Detect which cell encompasses the target text, then output its (x, y) center coordinate. 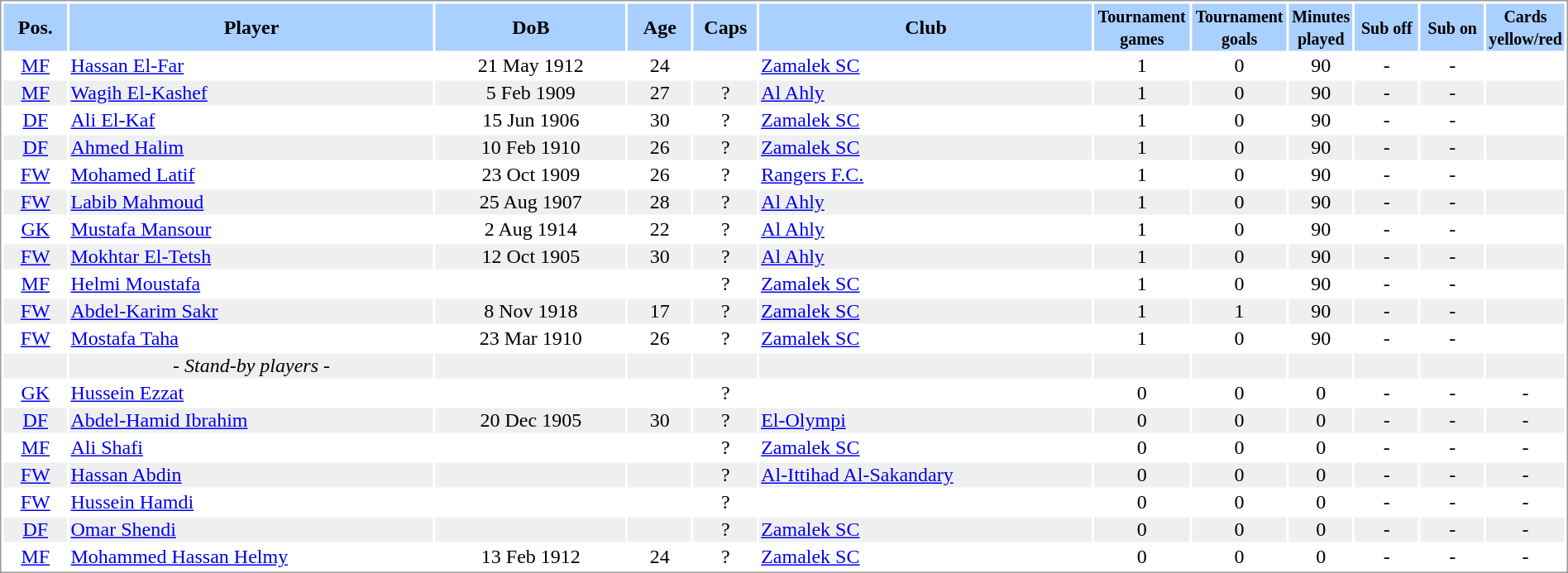
Mokhtar El-Tetsh (251, 257)
Age (660, 26)
Tournamentgames (1141, 26)
17 (660, 312)
8 Nov 1918 (531, 312)
Ali El-Kaf (251, 120)
Minutesplayed (1322, 26)
Al-Ittihad Al-Sakandary (926, 475)
Rangers F.C. (926, 174)
21 May 1912 (531, 65)
20 Dec 1905 (531, 421)
23 Mar 1910 (531, 338)
13 Feb 1912 (531, 556)
Mostafa Taha (251, 338)
Cardsyellow/red (1526, 26)
28 (660, 203)
Sub on (1452, 26)
DoB (531, 26)
Pos. (35, 26)
Abdel-Karim Sakr (251, 312)
Mohammed Hassan Helmy (251, 556)
Hussein Ezzat (251, 393)
23 Oct 1909 (531, 174)
Club (926, 26)
2 Aug 1914 (531, 229)
Wagih El-Kashef (251, 93)
10 Feb 1910 (531, 148)
25 Aug 1907 (531, 203)
Omar Shendi (251, 530)
Ahmed Halim (251, 148)
Mustafa Mansour (251, 229)
Hassan Abdin (251, 475)
Player (251, 26)
Hassan El-Far (251, 65)
Mohamed Latif (251, 174)
15 Jun 1906 (531, 120)
5 Feb 1909 (531, 93)
Labib Mahmoud (251, 203)
22 (660, 229)
- Stand-by players - (251, 366)
Hussein Hamdi (251, 502)
Helmi Moustafa (251, 284)
27 (660, 93)
El-Olympi (926, 421)
12 Oct 1905 (531, 257)
Ali Shafi (251, 447)
Abdel-Hamid Ibrahim (251, 421)
Sub off (1386, 26)
Caps (726, 26)
Tournamentgoals (1239, 26)
